Return (x, y) of the center of cell containing provided text 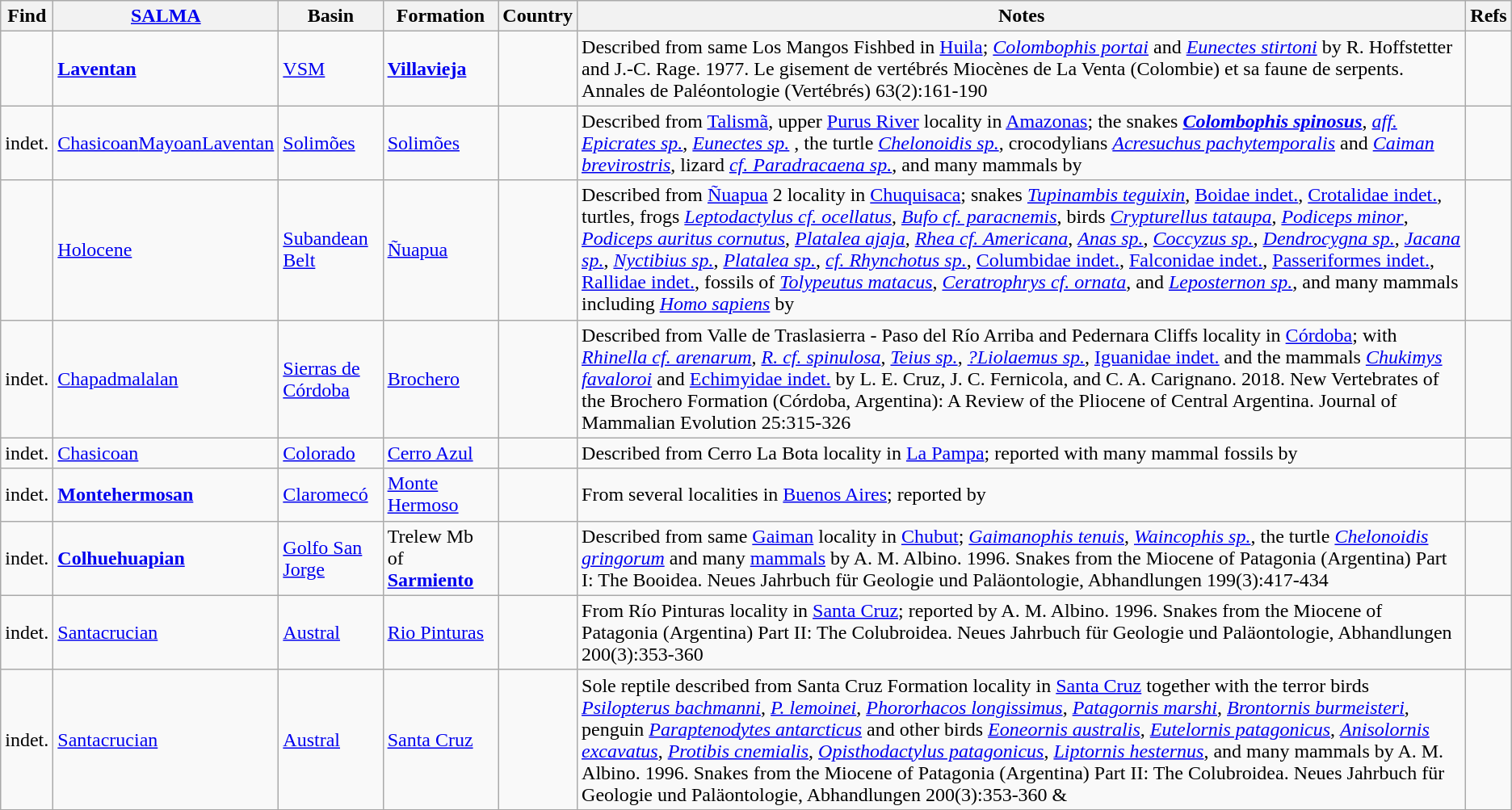
Holocene (166, 250)
Basin (331, 16)
Refs (1489, 16)
Chapadmalalan (166, 379)
Colorado (331, 453)
Subandean Belt (331, 250)
ChasicoanMayoanLaventan (166, 143)
Sierras de Córdoba (331, 379)
Trelew Mb of Sarmiento (441, 558)
Cerro Azul (441, 453)
VSM (331, 69)
Country (538, 16)
Rio Pinturas (441, 632)
Notes (1022, 16)
SALMA (166, 16)
Monte Hermoso (441, 494)
Ñuapua (441, 250)
From several localities in Buenos Aires; reported by (1022, 494)
Villavieja (441, 69)
Brochero (441, 379)
Golfo San Jorge (331, 558)
Claromecó (331, 494)
Santa Cruz (441, 740)
Montehermosan (166, 494)
Laventan (166, 69)
Described from Cerro La Bota locality in La Pampa; reported with many mammal fossils by (1022, 453)
Chasicoan (166, 453)
Colhuehuapian (166, 558)
Formation (441, 16)
Find (27, 16)
